Extract the (X, Y) coordinate from the center of the cell holding the provided text.  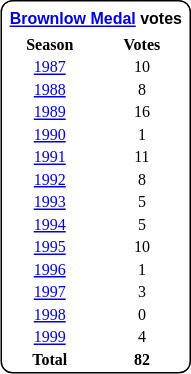
1991 (50, 157)
1987 (50, 67)
Votes (142, 44)
Total (50, 360)
11 (142, 157)
1994 (50, 224)
1998 (50, 314)
1989 (50, 112)
82 (142, 360)
1997 (50, 292)
1995 (50, 247)
1990 (50, 134)
Brownlow Medal votes (96, 18)
1996 (50, 270)
3 (142, 292)
1993 (50, 202)
4 (142, 337)
1988 (50, 90)
0 (142, 314)
1992 (50, 180)
Season (50, 44)
1999 (50, 337)
16 (142, 112)
